Return [x, y] of the center of cell containing provided text 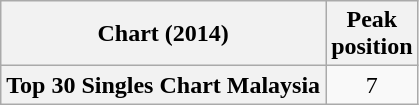
Top 30 Singles Chart Malaysia [164, 85]
Peakposition [372, 34]
Chart (2014) [164, 34]
7 [372, 85]
